Determine the [X, Y] coordinate at the center of the cell enclosing the given text.  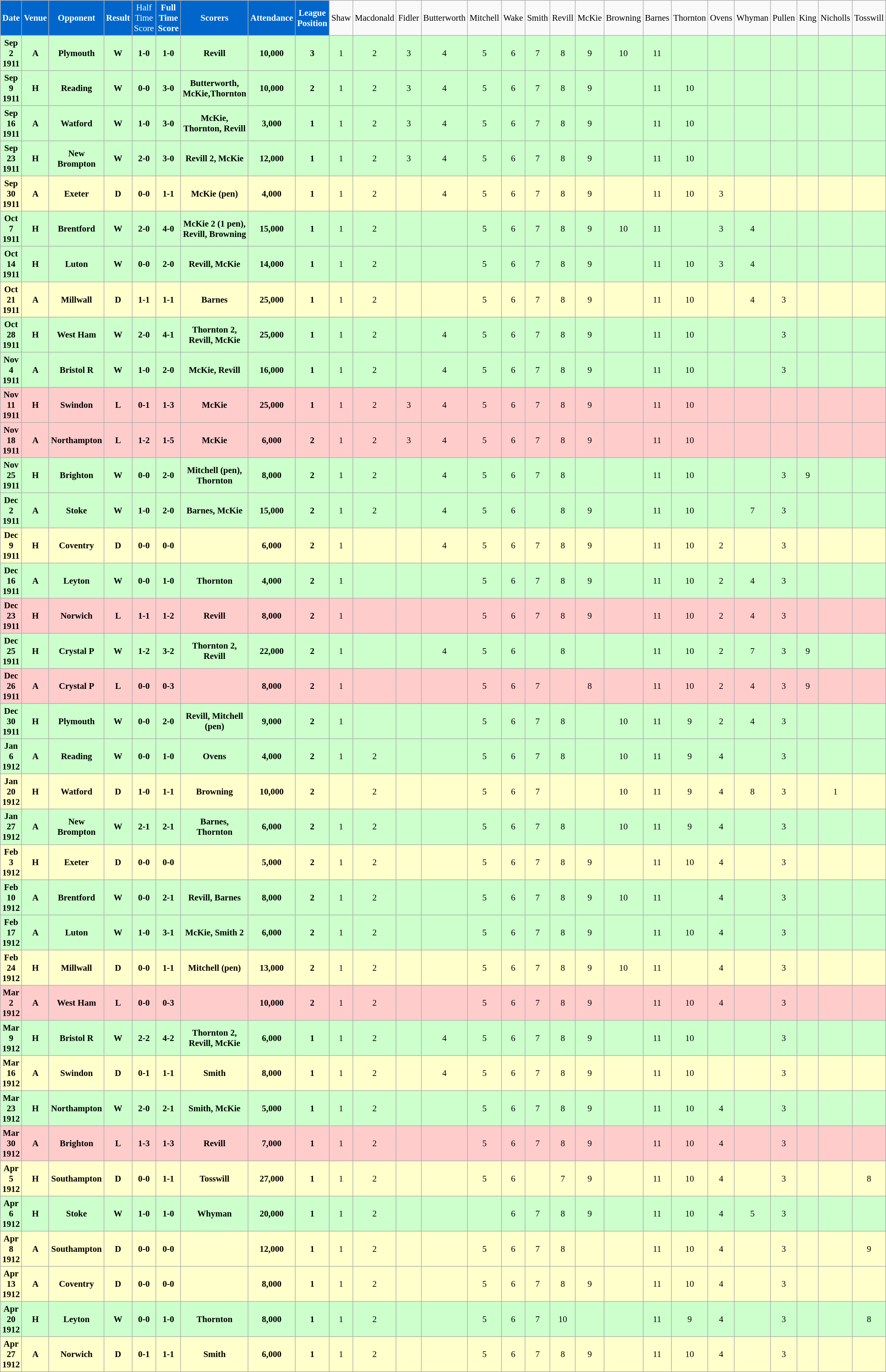
Butterworth, McKie,Thornton [215, 88]
Dec 16 1911 [11, 581]
McKie, Smith 2 [215, 932]
Norwich [76, 616]
Dec 30 1911 [11, 722]
McKie (pen) [215, 194]
Macdonald [375, 18]
Feb 24 1912 [11, 968]
Sep 2 1911 [11, 53]
Result [118, 18]
22,000 [272, 651]
Revill 2, McKie [215, 159]
Apr 6 1912 [11, 1214]
Barnes, McKie [215, 510]
Opponent [76, 18]
Oct 7 1911 [11, 229]
Attendance [272, 18]
Nov 4 1911 [11, 370]
Oct 21 1911 [11, 300]
Full Time Score [168, 18]
13,000 [272, 968]
9,000 [272, 722]
2-2 [144, 1038]
Feb 3 1912 [11, 862]
3-1 [168, 932]
Dec 26 1911 [11, 686]
4-0 [168, 229]
League Position [312, 18]
Apr 20 1912 [11, 1319]
Apr 8 1912 [11, 1249]
Feb 10 1912 [11, 897]
Revill, Barnes [215, 897]
Pullen [783, 18]
Venue [35, 18]
McKie, Revill [215, 370]
27,000 [272, 1179]
20,000 [272, 1214]
Oct 28 1911 [11, 334]
Barnes, Thornton [215, 827]
Dec 2 1911 [11, 510]
3-2 [168, 651]
Scorers [215, 18]
3,000 [272, 124]
Mar 2 1912 [11, 1003]
McKie, Thornton, Revill [215, 124]
Dec 9 1911 [11, 546]
Mitchell (pen) [215, 968]
Nov 25 1911 [11, 475]
4-2 [168, 1038]
Sep 9 1911 [11, 88]
Thornton 2, Revill [215, 651]
Mar 30 1912 [11, 1144]
Revill, Mitchell (pen) [215, 722]
Apr 13 1912 [11, 1284]
McKie 2 (1 pen), Revill, Browning [215, 229]
Shaw [341, 18]
Revill, McKie [215, 264]
Date [11, 18]
Mitchell (pen), Thornton [215, 475]
Jan 27 1912 [11, 827]
Dec 25 1911 [11, 651]
16,000 [272, 370]
Apr 5 1912 [11, 1179]
Butterworth [445, 18]
7,000 [272, 1144]
Jan 6 1912 [11, 756]
Mar 9 1912 [11, 1038]
Mar 23 1912 [11, 1108]
Sep 16 1911 [11, 124]
Dec 23 1911 [11, 616]
14,000 [272, 264]
Mitchell [484, 18]
Jan 20 1912 [11, 792]
1-5 [168, 440]
Nov 18 1911 [11, 440]
Mar 16 1912 [11, 1073]
Wake [513, 18]
Feb 17 1912 [11, 932]
Nov 11 1911 [11, 405]
Sep 23 1911 [11, 159]
Nicholls [835, 18]
Half Time Score [144, 18]
Fidler [409, 18]
Oct 14 1911 [11, 264]
King [808, 18]
Smith, McKie [215, 1108]
4-1 [168, 334]
Sep 30 1911 [11, 194]
